Capture the cell that displays the provided text and extract its [X, Y] central coordinate. 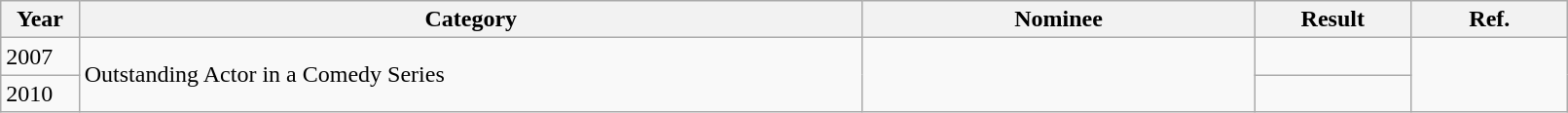
2010 [40, 94]
Ref. [1489, 19]
2007 [40, 56]
Nominee [1059, 19]
Outstanding Actor in a Comedy Series [471, 75]
Category [471, 19]
Result [1333, 19]
Year [40, 19]
